Capture the cell that displays the provided text and extract its (X, Y) central coordinate. 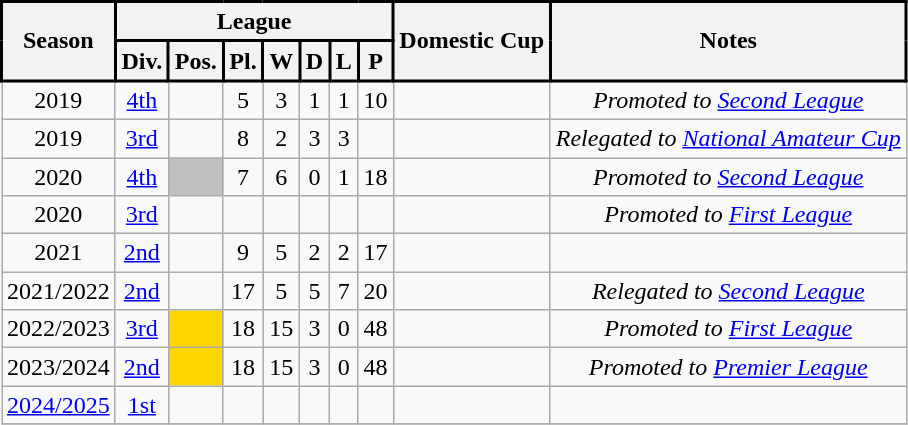
1st (142, 405)
2022/2023 (59, 329)
Div. (142, 61)
Domestic Cup (472, 42)
9 (243, 253)
Pos. (196, 61)
L (344, 61)
8 (243, 138)
P (376, 61)
2024/2025 (59, 405)
6 (282, 177)
Relegated to Second League (728, 291)
Pl. (243, 61)
20 (376, 291)
League (254, 22)
2023/2024 (59, 367)
10 (376, 100)
Notes (728, 42)
Season (59, 42)
2021 (59, 253)
Relegated to National Amateur Cup (728, 138)
2021/2022 (59, 291)
W (282, 61)
Promoted to Premier League (728, 367)
D (315, 61)
